Locate the cell with the specified text and output its (X, Y) center coordinate. 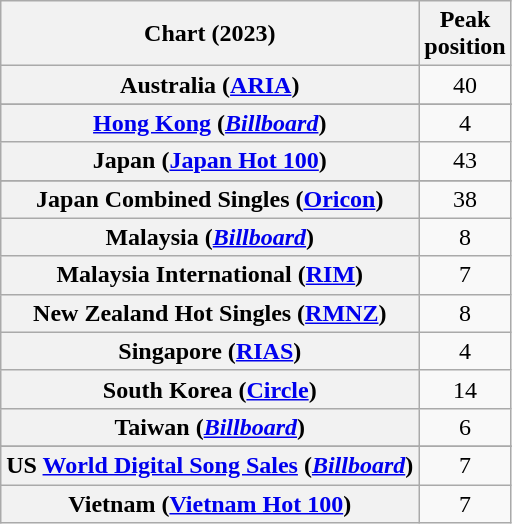
Hong Kong (Billboard) (210, 123)
43 (465, 161)
40 (465, 85)
6 (465, 427)
38 (465, 199)
Malaysia (Billboard) (210, 237)
Singapore (RIAS) (210, 351)
14 (465, 389)
Taiwan (Billboard) (210, 427)
Malaysia International (RIM) (210, 275)
Chart (2023) (210, 34)
Vietnam (Vietnam Hot 100) (210, 503)
Peakposition (465, 34)
Japan Combined Singles (Oricon) (210, 199)
South Korea (Circle) (210, 389)
US World Digital Song Sales (Billboard) (210, 465)
Japan (Japan Hot 100) (210, 161)
Australia (ARIA) (210, 85)
New Zealand Hot Singles (RMNZ) (210, 313)
